Locate the cell with the specified text and output its [X, Y] center coordinate. 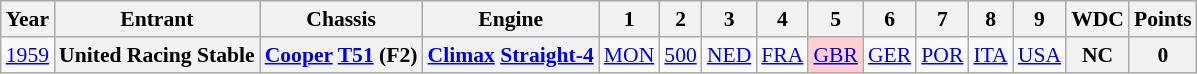
GBR [836, 55]
8 [990, 19]
1959 [28, 55]
Entrant [157, 19]
GER [890, 55]
POR [942, 55]
Year [28, 19]
2 [680, 19]
7 [942, 19]
1 [630, 19]
Points [1163, 19]
5 [836, 19]
NED [729, 55]
USA [1040, 55]
ITA [990, 55]
9 [1040, 19]
4 [782, 19]
Cooper T51 (F2) [342, 55]
0 [1163, 55]
FRA [782, 55]
United Racing Stable [157, 55]
Climax Straight-4 [511, 55]
NC [1098, 55]
6 [890, 19]
Engine [511, 19]
500 [680, 55]
3 [729, 19]
WDC [1098, 19]
Chassis [342, 19]
MON [630, 55]
